Pinpoint the cell where the given text exists, returning its [X, Y] midpoint coordinate. 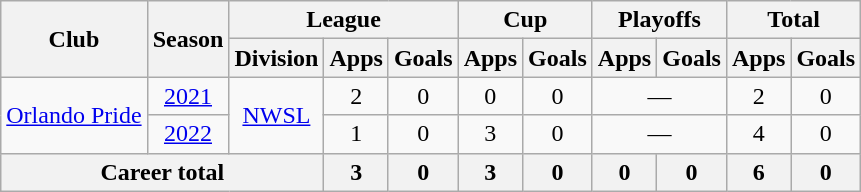
2022 [188, 134]
4 [758, 134]
Cup [525, 20]
Total [793, 20]
Season [188, 39]
Playoffs [659, 20]
League [344, 20]
Orlando Pride [74, 115]
1 [356, 134]
Division [276, 58]
2021 [188, 96]
Club [74, 39]
NWSL [276, 115]
6 [758, 172]
Career total [162, 172]
